Scan for the cell matching the given text and deliver its (X, Y) coordinate at center. 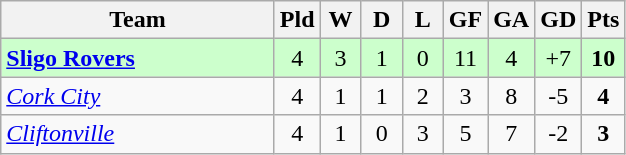
2 (422, 96)
+7 (558, 58)
11 (465, 58)
GF (465, 20)
W (340, 20)
10 (604, 58)
GD (558, 20)
L (422, 20)
Pts (604, 20)
Sligo Rovers (138, 58)
D (382, 20)
Pld (297, 20)
-5 (558, 96)
Cliftonville (138, 134)
GA (512, 20)
Team (138, 20)
5 (465, 134)
Cork City (138, 96)
-2 (558, 134)
8 (512, 96)
7 (512, 134)
